Pinpoint the cell where the given text exists, returning its [X, Y] midpoint coordinate. 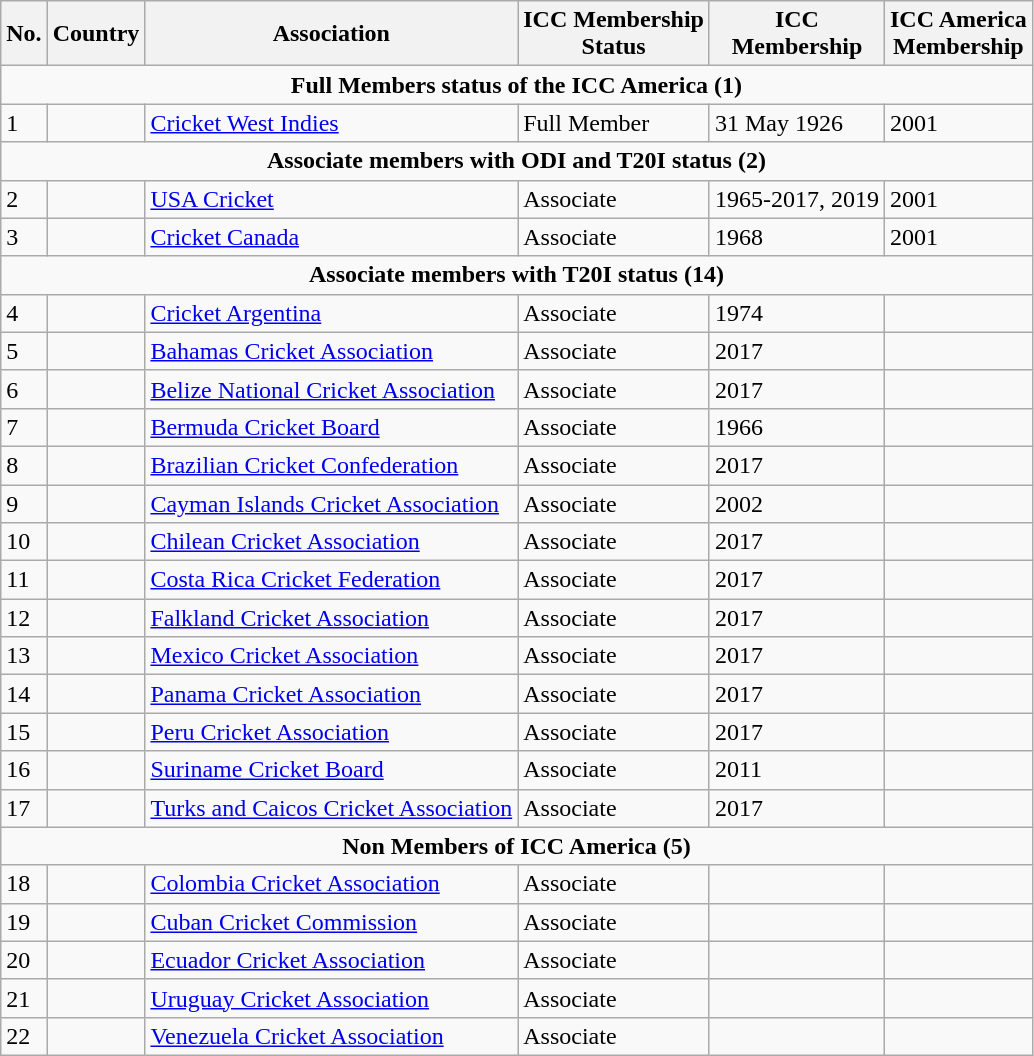
Country [96, 34]
Cuban Cricket Commission [332, 922]
5 [24, 351]
1974 [796, 313]
1966 [796, 427]
19 [24, 922]
ICC MembershipStatus [614, 34]
Full Members status of the ICC America (1) [516, 85]
Cricket Canada [332, 237]
ICC AmericaMembership [958, 34]
ICCMembership [796, 34]
20 [24, 960]
Suriname Cricket Board [332, 770]
14 [24, 694]
18 [24, 884]
Cayman Islands Cricket Association [332, 503]
3 [24, 237]
22 [24, 1036]
10 [24, 542]
No. [24, 34]
Non Members of ICC America (5) [516, 846]
Ecuador Cricket Association [332, 960]
Peru Cricket Association [332, 732]
Bermuda Cricket Board [332, 427]
Chilean Cricket Association [332, 542]
Belize National Cricket Association [332, 389]
USA Cricket [332, 199]
6 [24, 389]
2011 [796, 770]
2 [24, 199]
Panama Cricket Association [332, 694]
Colombia Cricket Association [332, 884]
Turks and Caicos Cricket Association [332, 808]
11 [24, 580]
Venezuela Cricket Association [332, 1036]
12 [24, 618]
1965-2017, 2019 [796, 199]
Cricket West Indies [332, 123]
4 [24, 313]
Uruguay Cricket Association [332, 998]
Cricket Argentina [332, 313]
13 [24, 656]
1 [24, 123]
Associate members with ODI and T20I status (2) [516, 161]
7 [24, 427]
Full Member [614, 123]
17 [24, 808]
Mexico Cricket Association [332, 656]
Costa Rica Cricket Federation [332, 580]
16 [24, 770]
Associate members with T20I status (14) [516, 275]
Association [332, 34]
31 May 1926 [796, 123]
Bahamas Cricket Association [332, 351]
8 [24, 465]
Brazilian Cricket Confederation [332, 465]
21 [24, 998]
Falkland Cricket Association [332, 618]
2002 [796, 503]
15 [24, 732]
1968 [796, 237]
9 [24, 503]
